Find where the given text appears and provide that cell's center as (X, Y) coordinate. 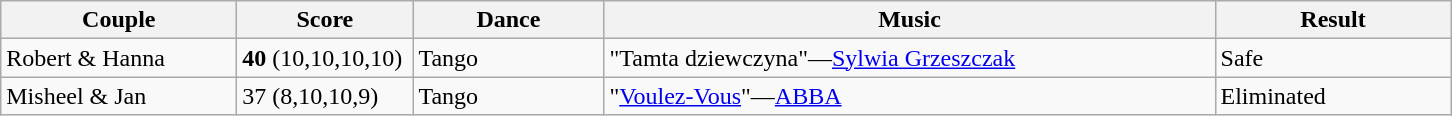
Score (325, 20)
Misheel & Jan (119, 96)
Dance (508, 20)
Robert & Hanna (119, 58)
"Tamta dziewczyna"—Sylwia Grzeszczak (910, 58)
Eliminated (1333, 96)
37 (8,10,10,9) (325, 96)
Couple (119, 20)
Result (1333, 20)
40 (10,10,10,10) (325, 58)
"Voulez-Vous"—ABBA (910, 96)
Music (910, 20)
Safe (1333, 58)
